Scan for the cell matching the given text and deliver its [x, y] coordinate at center. 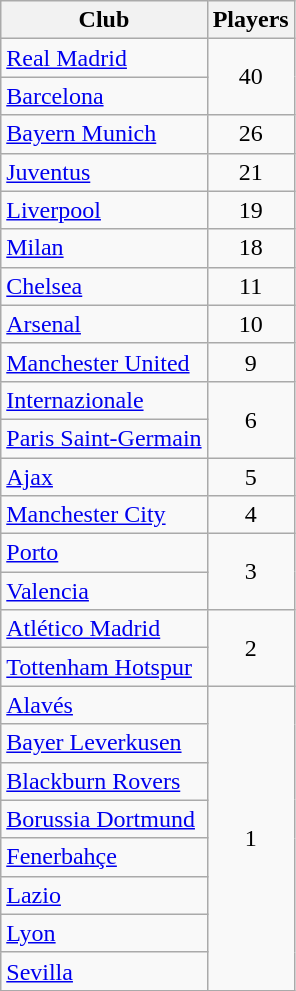
Lyon [104, 933]
19 [250, 210]
26 [250, 134]
Manchester City [104, 515]
Liverpool [104, 210]
Milan [104, 248]
Barcelona [104, 96]
5 [250, 477]
Atlético Madrid [104, 629]
Blackburn Rovers [104, 781]
Chelsea [104, 286]
Manchester United [104, 362]
Bayern Munich [104, 134]
Tottenham Hotspur [104, 667]
Players [250, 20]
Sevilla [104, 971]
Ajax [104, 477]
Internazionale [104, 400]
Alavés [104, 705]
10 [250, 324]
Porto [104, 553]
Valencia [104, 591]
Fenerbahçe [104, 857]
1 [250, 838]
21 [250, 172]
Lazio [104, 895]
Juventus [104, 172]
11 [250, 286]
40 [250, 77]
18 [250, 248]
3 [250, 572]
2 [250, 648]
Paris Saint-Germain [104, 438]
Borussia Dortmund [104, 819]
Bayer Leverkusen [104, 743]
6 [250, 419]
9 [250, 362]
Club [104, 20]
4 [250, 515]
Arsenal [104, 324]
Real Madrid [104, 58]
